Locate the cell with the specified text and output its [x, y] center coordinate. 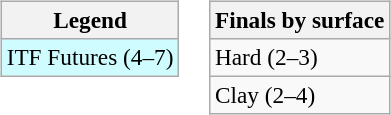
Legend [90, 20]
ITF Futures (4–7) [90, 57]
Finals by surface [300, 20]
Hard (2–3) [300, 57]
Clay (2–4) [300, 95]
